Extract the [x, y] coordinate from the center of the cell holding the provided text.  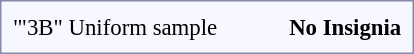
'"3B" Uniform sample [116, 27]
No Insignia [346, 27]
